Output the [x, y] coordinate of the center of the cell containing the given text.  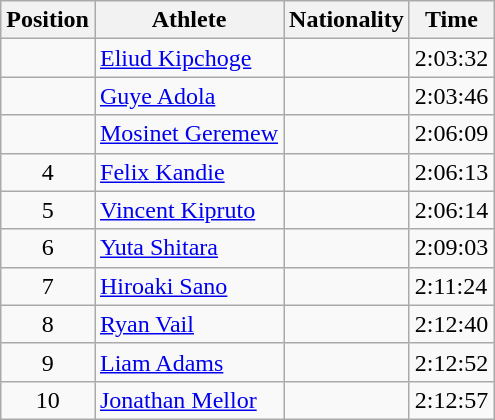
Felix Kandie [188, 172]
Liam Adams [188, 362]
Athlete [188, 20]
Mosinet Geremew [188, 134]
2:03:32 [451, 58]
10 [48, 400]
Guye Adola [188, 96]
Jonathan Mellor [188, 400]
Nationality [347, 20]
7 [48, 286]
5 [48, 210]
2:12:57 [451, 400]
Vincent Kipruto [188, 210]
Position [48, 20]
2:11:24 [451, 286]
2:09:03 [451, 248]
2:06:13 [451, 172]
2:06:09 [451, 134]
8 [48, 324]
2:03:46 [451, 96]
6 [48, 248]
4 [48, 172]
2:06:14 [451, 210]
Eliud Kipchoge [188, 58]
9 [48, 362]
Hiroaki Sano [188, 286]
2:12:40 [451, 324]
Time [451, 20]
Ryan Vail [188, 324]
Yuta Shitara [188, 248]
2:12:52 [451, 362]
